Output the (X, Y) coordinate of the center of the cell containing the given text.  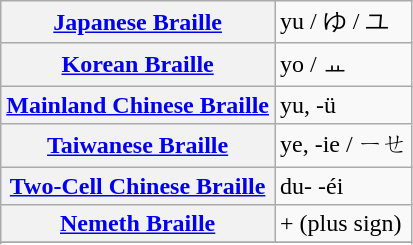
Two-Cell Chinese Braille (138, 185)
Taiwanese Braille (138, 146)
ye, -ie / ㄧㄝ (343, 146)
yu / ゆ / ユ (343, 22)
du- -éi (343, 185)
yu, -ü (343, 105)
+ (plus sign) (343, 224)
yo / ㅛ (343, 64)
Japanese Braille (138, 22)
Mainland Chinese Braille (138, 105)
Korean Braille (138, 64)
Nemeth Braille (138, 224)
